Identify which cell holds the provided text, then report its (x, y) central coordinate. 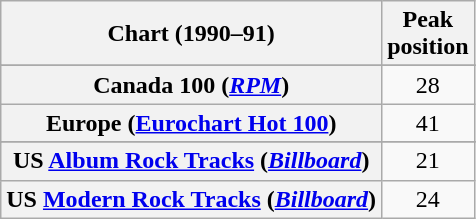
28 (428, 85)
US Modern Rock Tracks (Billboard) (192, 199)
24 (428, 199)
Peakposition (428, 34)
US Album Rock Tracks (Billboard) (192, 161)
Canada 100 (RPM) (192, 85)
Europe (Eurochart Hot 100) (192, 123)
21 (428, 161)
Chart (1990–91) (192, 34)
41 (428, 123)
